Locate the cell with the specified text and output its [x, y] center coordinate. 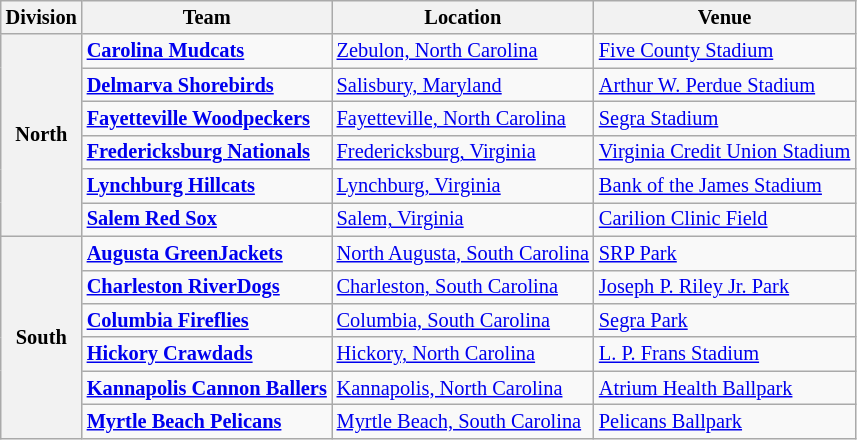
Lynchburg Hillcats [207, 186]
L. P. Frans Stadium [724, 354]
Venue [724, 17]
North Augusta, South Carolina [463, 253]
Lynchburg, Virginia [463, 186]
Team [207, 17]
Delmarva Shorebirds [207, 85]
Salem Red Sox [207, 219]
Kannapolis, North Carolina [463, 388]
Joseph P. Riley Jr. Park [724, 287]
Location [463, 17]
Salem, Virginia [463, 219]
Salisbury, Maryland [463, 85]
Charleston, South Carolina [463, 287]
Carolina Mudcats [207, 51]
Carilion Clinic Field [724, 219]
Fayetteville Woodpeckers [207, 118]
Charleston RiverDogs [207, 287]
Kannapolis Cannon Ballers [207, 388]
Augusta GreenJackets [207, 253]
Columbia Fireflies [207, 320]
Arthur W. Perdue Stadium [724, 85]
Segra Park [724, 320]
Virginia Credit Union Stadium [724, 152]
Columbia, South Carolina [463, 320]
Fredericksburg Nationals [207, 152]
Hickory Crawdads [207, 354]
Fayetteville, North Carolina [463, 118]
South [42, 337]
Myrtle Beach, South Carolina [463, 421]
North [42, 135]
Five County Stadium [724, 51]
Pelicans Ballpark [724, 421]
Atrium Health Ballpark [724, 388]
Division [42, 17]
Hickory, North Carolina [463, 354]
SRP Park [724, 253]
Segra Stadium [724, 118]
Zebulon, North Carolina [463, 51]
Myrtle Beach Pelicans [207, 421]
Bank of the James Stadium [724, 186]
Fredericksburg, Virginia [463, 152]
